Determine the [X, Y] coordinate at the center of the cell enclosing the given text.  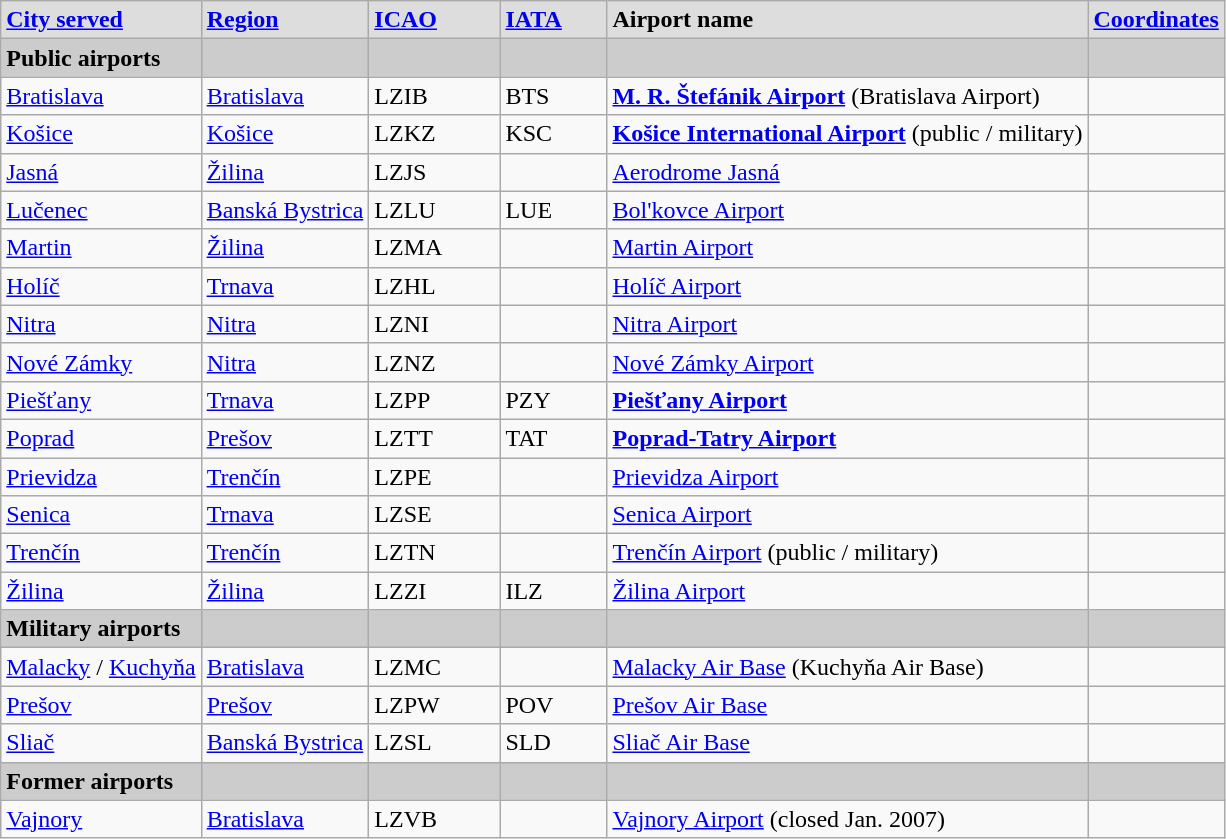
Piešťany [101, 400]
City served [101, 20]
PZY [554, 400]
Airport name [848, 20]
ILZ [554, 591]
LZTT [434, 438]
Martin [101, 248]
LZPW [434, 705]
LUE [554, 210]
SLD [554, 743]
Nové Zámky Airport [848, 362]
Holíč Airport [848, 286]
LZPE [434, 477]
Prievidza [101, 477]
LZTN [434, 553]
Malacky / Kuchyňa [101, 667]
Nitra Airport [848, 324]
LZKZ [434, 134]
LZNZ [434, 362]
LZHL [434, 286]
Senica Airport [848, 515]
Vajnory Airport (closed Jan. 2007) [848, 819]
BTS [554, 96]
Vajnory [101, 819]
ICAO [434, 20]
Malacky Air Base (Kuchyňa Air Base) [848, 667]
KSC [554, 134]
LZVB [434, 819]
LZMC [434, 667]
Former airports [101, 781]
LZLU [434, 210]
Sliač [101, 743]
TAT [554, 438]
Public airports [101, 58]
Bol'kovce Airport [848, 210]
LZSE [434, 515]
Poprad-Tatry Airport [848, 438]
IATA [554, 20]
LZIB [434, 96]
Piešťany Airport [848, 400]
Prievidza Airport [848, 477]
M. R. Štefánik Airport (Bratislava Airport) [848, 96]
Žilina Airport [848, 591]
Poprad [101, 438]
LZPP [434, 400]
LZZI [434, 591]
Košice International Airport (public / military) [848, 134]
Coordinates [1156, 20]
LZSL [434, 743]
Holíč [101, 286]
Sliač Air Base [848, 743]
Jasná [101, 172]
Martin Airport [848, 248]
Prešov Air Base [848, 705]
Aerodrome Jasná [848, 172]
Region [285, 20]
POV [554, 705]
Trenčín Airport (public / military) [848, 553]
LZJS [434, 172]
LZMA [434, 248]
Military airports [101, 629]
Lučenec [101, 210]
Senica [101, 515]
Nové Zámky [101, 362]
LZNI [434, 324]
